Return the (X, Y) coordinate for the center point of the cell that contains the specified text.  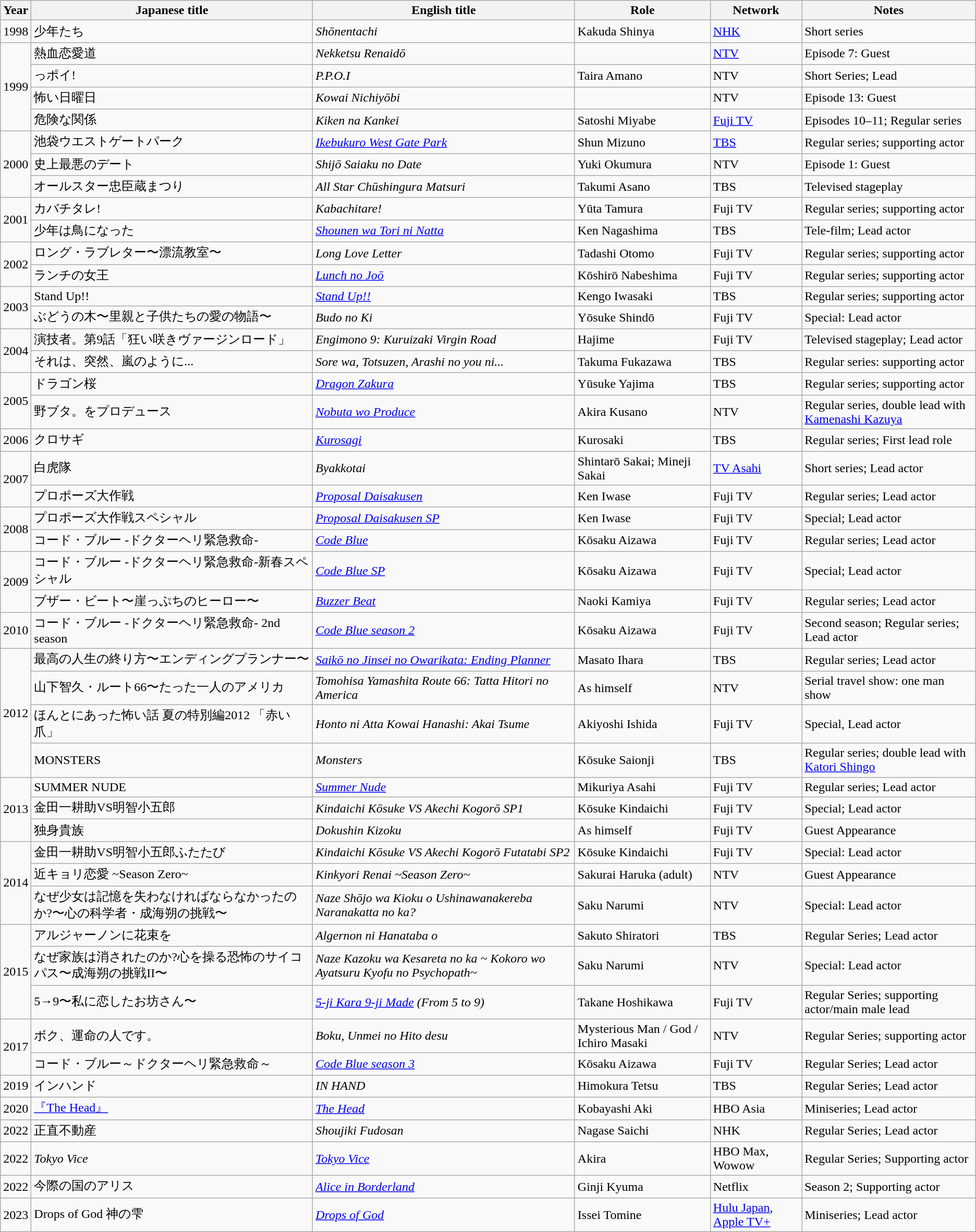
Regular series, double lead with Kamenashi Kazuya (889, 412)
2000 (16, 165)
2012 (16, 713)
The Head (444, 1108)
Satoshi Miyabe (642, 120)
Kurosaki (642, 440)
2009 (16, 582)
Lunch no Joō (444, 275)
HBO Asia (756, 1108)
正直不動産 (172, 1131)
近キョリ恋愛 ~Season Zero~ (172, 874)
Nagase Saichi (642, 1131)
Network (756, 10)
Episode 1: Guest (889, 165)
Naoki Kamiya (642, 601)
Sore wa, Totsuzen, Arashi no you ni... (444, 362)
Drops of God 神の雫 (172, 1214)
Saikō no Jinsei no Owarikata: Ending Planner (444, 660)
コード・ブルー -ドクターヘリ緊急救命-新春スペシャル (172, 571)
ぶどうの木〜里親と子供たちの愛の物語〜 (172, 318)
Masato Ihara (642, 660)
Short series (889, 31)
ボク、運命の人です。 (172, 1036)
Proposal Daisakusen (444, 496)
Nobuta wo Produce (444, 412)
クロサギ (172, 440)
Code Blue SP (444, 571)
P.P.O.I (444, 76)
Kengo Iwasaki (642, 297)
Regular series: supporting actor (889, 362)
TV Asahi (756, 468)
2008 (16, 529)
5-ji Kara 9-ji Made (From 5 to 9) (444, 1002)
Drops of God (444, 1214)
プロポーズ大作戦 (172, 496)
なぜ家族は消されたのか?心を操る恐怖のサイコパス〜成海朔の挑戦II〜 (172, 966)
Shounen wa Tori ni Natta (444, 231)
コード・ブルー -ドクターヘリ緊急救命- (172, 541)
金田一耕助VS明智小五郎 (172, 808)
2020 (16, 1108)
演技者。第9話「狂い咲きヴァージンロード」 (172, 340)
Sakurai Haruka (adult) (642, 874)
Taira Amano (642, 76)
アルジャーノンに花束を (172, 936)
1999 (16, 87)
Tadashi Otomo (642, 253)
Hajime (642, 340)
Kiken na Kankei (444, 120)
Role (642, 10)
Episodes 10–11; Regular series (889, 120)
Boku, Unmei no Hito desu (444, 1036)
『The Head』 (172, 1108)
Ginji Kyuma (642, 1187)
2007 (16, 479)
インハンド (172, 1086)
Sakuto Shiratori (642, 936)
Algernon ni Hanataba o (444, 936)
独身貴族 (172, 831)
Code Blue season 2 (444, 631)
Kinkyori Renai ~Season Zero~ (444, 874)
Second season; Regular series; Lead actor (889, 631)
Yūta Tamura (642, 208)
Dragon Zakura (444, 384)
English title (444, 10)
Kobayashi Aki (642, 1108)
Monsters (444, 760)
MONSTERS (172, 760)
Hulu Japan, Apple TV+ (756, 1214)
Akiyoshi Ishida (642, 724)
金田一耕助VS明智小五郎ふたたび (172, 853)
っポイ! (172, 76)
Alice in Borderland (444, 1187)
SUMMER NUDE (172, 787)
Netflix (756, 1187)
コード・ブルー -ドクターヘリ緊急救命- 2nd season (172, 631)
Mikuriya Asahi (642, 787)
Nekketsu Renaidō (444, 53)
Shoujiki Fudosan (444, 1131)
Episode 13: Guest (889, 98)
Mysterious Man / God / Ichiro Masaki (642, 1036)
山下智久・ルート66〜たった一人のアメリカ (172, 688)
Yuki Okumura (642, 165)
Kindaichi Kōsuke VS Akechi Kogorō Futatabi SP2 (444, 853)
2002 (16, 264)
ドラゴン桜 (172, 384)
Kōsuke Saionji (642, 760)
Akira (642, 1159)
Short Series; Lead (889, 76)
IN HAND (444, 1086)
Regular series; First lead role (889, 440)
ブザー・ビート〜崖っぷちのヒーロー〜 (172, 601)
ほんとにあった怖い話 夏の特別編2012 「赤い爪」 (172, 724)
Serial travel show: one man show (889, 688)
野ブタ。をプロデュース (172, 412)
プロポーズ大作戦スペシャル (172, 518)
Dokushin Kizoku (444, 831)
Televised stageplay; Lead actor (889, 340)
危険な関係 (172, 120)
Long Love Letter (444, 253)
Tele-film; Lead actor (889, 231)
史上最悪のデート (172, 165)
Proposal Daisakusen SP (444, 518)
Short series; Lead actor (889, 468)
Budo no Ki (444, 318)
2017 (16, 1047)
Regular Series; Supporting actor (889, 1159)
Tomohisa Yamashita Route 66: Tatta Hitori no America (444, 688)
Ikebukuro West Gate Park (444, 143)
Buzzer Beat (444, 601)
Code Blue (444, 541)
2010 (16, 631)
Shintarō Sakai; Mineji Sakai (642, 468)
2004 (16, 350)
2013 (16, 809)
Kakuda Shinya (642, 31)
2015 (16, 972)
All Star Chūshingura Matsuri (444, 187)
池袋ウエストゲートパーク (172, 143)
最高の人生の終り方〜エンディングプランナー〜 (172, 660)
2005 (16, 401)
Takane Hoshikawa (642, 1002)
Byakkotai (444, 468)
Takumi Asano (642, 187)
Akira Kusano (642, 412)
それは、突然、嵐のように... (172, 362)
Regular Series; supporting actor (889, 1036)
Kindaichi Kōsuke VS Akechi Kogorō SP1 (444, 808)
2023 (16, 1214)
ランチの女王 (172, 275)
コード・ブルー～ドクターヘリ緊急救命～ (172, 1064)
Engimono 9: Kuruizaki Virgin Road (444, 340)
Shōnentachi (444, 31)
オールスター忠臣蔵まつり (172, 187)
熱血恋愛道 (172, 53)
Kōshirō Nabeshima (642, 275)
Kurosagi (444, 440)
少年は鳥になった (172, 231)
Summer Nude (444, 787)
2014 (16, 883)
Naze Kazoku wa Kesareta no ka ~ Kokoro wo Ayatsuru Kyofu no Psychopath~ (444, 966)
Year (16, 10)
Yūsuke Yajima (642, 384)
Season 2; Supporting actor (889, 1187)
Ken Nagashima (642, 231)
Kabachitare! (444, 208)
Naze Shōjo wa Kioku o Ushinawanakereba Naranakatta no ka? (444, 905)
2019 (16, 1086)
Himokura Tetsu (642, 1086)
Issei Tomine (642, 1214)
Regular series; double lead with Katori Shingo (889, 760)
カバチタレ! (172, 208)
白虎隊 (172, 468)
1998 (16, 31)
2003 (16, 307)
Shun Mizuno (642, 143)
ロング・ラブレター〜漂流教室〜 (172, 253)
5→9〜私に恋したお坊さん〜 (172, 1002)
Televised stageplay (889, 187)
2006 (16, 440)
Yōsuke Shindō (642, 318)
Honto ni Atta Kowai Hanashi: Akai Tsume (444, 724)
少年たち (172, 31)
Episode 7: Guest (889, 53)
Shijō Saiaku no Date (444, 165)
Japanese title (172, 10)
Notes (889, 10)
なぜ少女は記憶を失わなければならなかったのか?〜心の科学者・成海朔の挑戦〜 (172, 905)
Kowai Nichiyōbi (444, 98)
HBO Max, Wowow (756, 1159)
Regular Series; supporting actor/main male lead (889, 1002)
怖い日曜日 (172, 98)
Special, Lead actor (889, 724)
Code Blue season 3 (444, 1064)
2001 (16, 220)
Takuma Fukazawa (642, 362)
今際の国のアリス (172, 1187)
